Determine the (X, Y) coordinate at the center of the cell enclosing the given text.  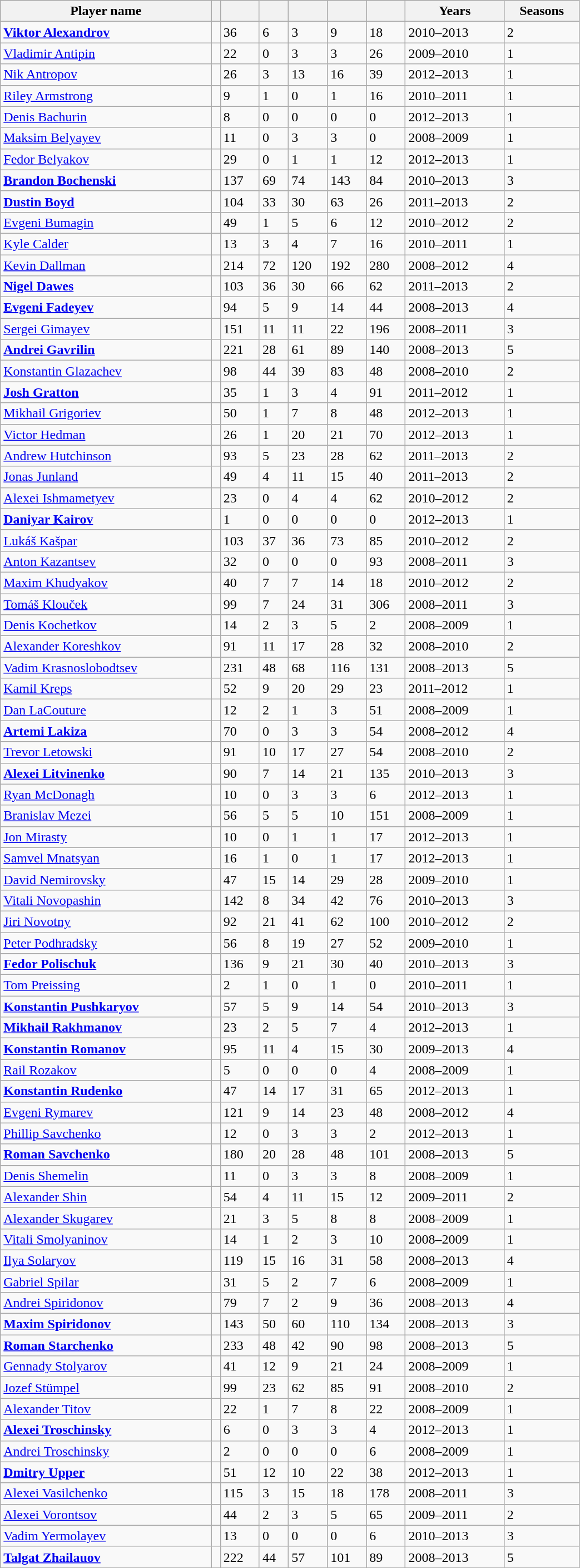
Vadim Yermolayev (106, 1536)
Alexei Litvinenko (106, 773)
Mikhail Rakhmanov (106, 1028)
Alexei Vorontsov (106, 1515)
192 (347, 265)
178 (386, 1493)
Roman Starchenko (106, 1345)
231 (240, 668)
Gabriel Spilar (106, 1281)
Maxim Spiridonov (106, 1324)
Brandon Bochenski (106, 180)
94 (240, 308)
116 (347, 668)
Ryan McDonagh (106, 795)
68 (308, 668)
Kevin Dallman (106, 265)
Denis Bachurin (106, 117)
58 (386, 1260)
Dan LaCouture (106, 710)
Ilya Solaryov (106, 1260)
Sergei Gimayev (106, 329)
Denis Shemelin (106, 1176)
Vitali Novopashin (106, 900)
134 (386, 1324)
Dustin Boyd (106, 201)
Alexander Skugarev (106, 1218)
Maxim Khudyakov (106, 583)
Roman Savchenko (106, 1155)
Konstantin Romanov (106, 1049)
Artemi Lakiza (106, 731)
74 (308, 180)
Nik Antropov (106, 75)
Kyle Calder (106, 244)
140 (386, 350)
Anton Kazantsev (106, 561)
196 (386, 329)
Samvel Mnatsyan (106, 858)
121 (240, 1112)
Riley Armstrong (106, 96)
Josh Gratton (106, 392)
Player name (106, 11)
Andrei Spiridonov (106, 1303)
Peter Podhradsky (106, 943)
Daniyar Kairov (106, 519)
306 (386, 604)
David Nemirovsky (106, 879)
104 (240, 201)
63 (347, 201)
Rail Rozakov (106, 1070)
79 (240, 1303)
214 (240, 265)
Victor Hedman (106, 435)
37 (274, 540)
135 (386, 773)
Seasons (542, 11)
Lukáš Kašpar (106, 540)
Talgat Zhailauov (106, 1557)
Phillip Savchenko (106, 1133)
Vladimir Antipin (106, 53)
Fedor Belyakov (106, 159)
Tom Preissing (106, 985)
Andrew Hutchinson (106, 456)
Andrei Troschinsky (106, 1451)
280 (386, 265)
221 (240, 350)
142 (240, 900)
Dmitry Upper (106, 1472)
72 (274, 265)
Fedor Polischuk (106, 964)
Jozef Stümpel (106, 1388)
Kamil Kreps (106, 689)
Nigel Dawes (106, 287)
Viktor Alexandrov (106, 32)
Konstantin Pushkaryov (106, 1007)
Jonas Junland (106, 477)
38 (386, 1472)
33 (274, 201)
137 (240, 180)
Evgeni Rymarev (106, 1112)
84 (386, 180)
Alexei Troschinsky (106, 1430)
Mikhail Grigoriev (106, 413)
Alexander Shin (106, 1197)
Alexei Vasilchenko (106, 1493)
69 (274, 180)
Alexander Titov (106, 1409)
Vadim Krasnoslobodtsev (106, 668)
Jiri Novotny (106, 921)
2009–2013 (455, 1049)
115 (240, 1493)
110 (347, 1324)
Alexander Koreshkov (106, 647)
60 (308, 1324)
35 (240, 392)
Trevor Letowski (106, 752)
Branislav Mezei (106, 816)
61 (308, 350)
Tomáš Klouček (106, 604)
233 (240, 1345)
Gennady Stolyarov (106, 1367)
19 (308, 943)
Vitali Smolyaninov (106, 1239)
34 (308, 900)
Years (455, 11)
Jon Mirasty (106, 837)
136 (240, 964)
83 (347, 371)
Denis Kochetkov (106, 625)
100 (386, 921)
95 (240, 1049)
76 (386, 900)
Konstantin Glazachev (106, 371)
Alexei Ishmametyev (106, 498)
Maksim Belyayev (106, 138)
73 (347, 540)
120 (308, 265)
Andrei Gavrilin (106, 350)
Konstantin Rudenko (106, 1091)
222 (240, 1557)
131 (386, 668)
Evgeni Fadeyev (106, 308)
Evgeni Bumagin (106, 223)
66 (347, 287)
180 (240, 1155)
119 (240, 1260)
92 (240, 921)
